Capture the cell that displays the provided text and extract its [x, y] central coordinate. 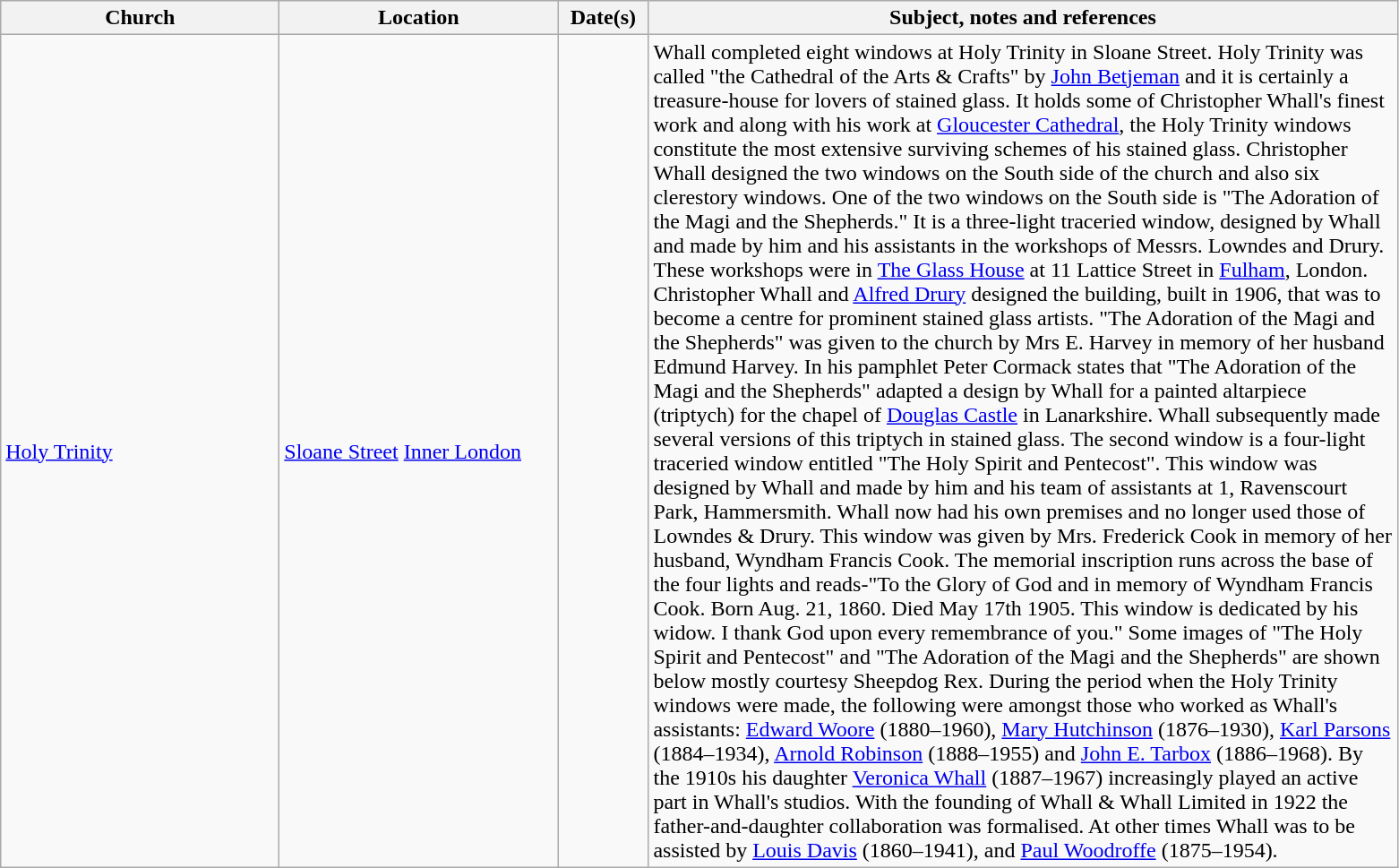
Sloane Street Inner London [419, 451]
Date(s) [604, 18]
Location [419, 18]
Subject, notes and references [1023, 18]
Holy Trinity [140, 451]
Church [140, 18]
